From the cell containing the given text, extract its center point as [x, y] coordinate. 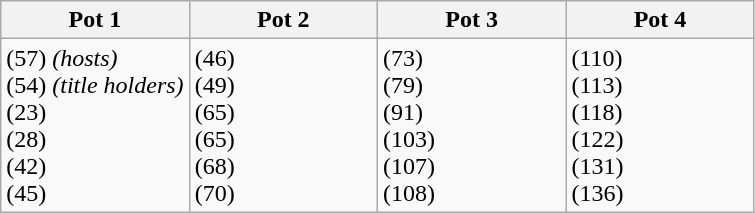
Pot 3 [471, 20]
Pot 4 [660, 20]
(73) (79) (91) (103) (107) (108) [471, 126]
Pot 1 [95, 20]
Pot 2 [283, 20]
(46) (49) (65) (65) (68) (70) [283, 126]
(57) (hosts) (54) (title holders) (23) (28) (42) (45) [95, 126]
(110) (113) (118) (122) (131) (136) [660, 126]
